Return [x, y] of the center of cell containing provided text 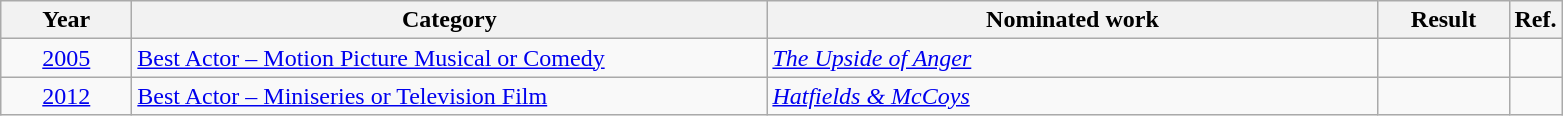
The Upside of Anger [1072, 58]
Ref. [1536, 20]
Best Actor – Miniseries or Television Film [450, 96]
Category [450, 20]
Nominated work [1072, 20]
Best Actor – Motion Picture Musical or Comedy [450, 58]
2005 [66, 58]
Result [1444, 20]
Year [66, 20]
2012 [66, 96]
Hatfields & McCoys [1072, 96]
